Return (x, y) of the center of cell containing provided text 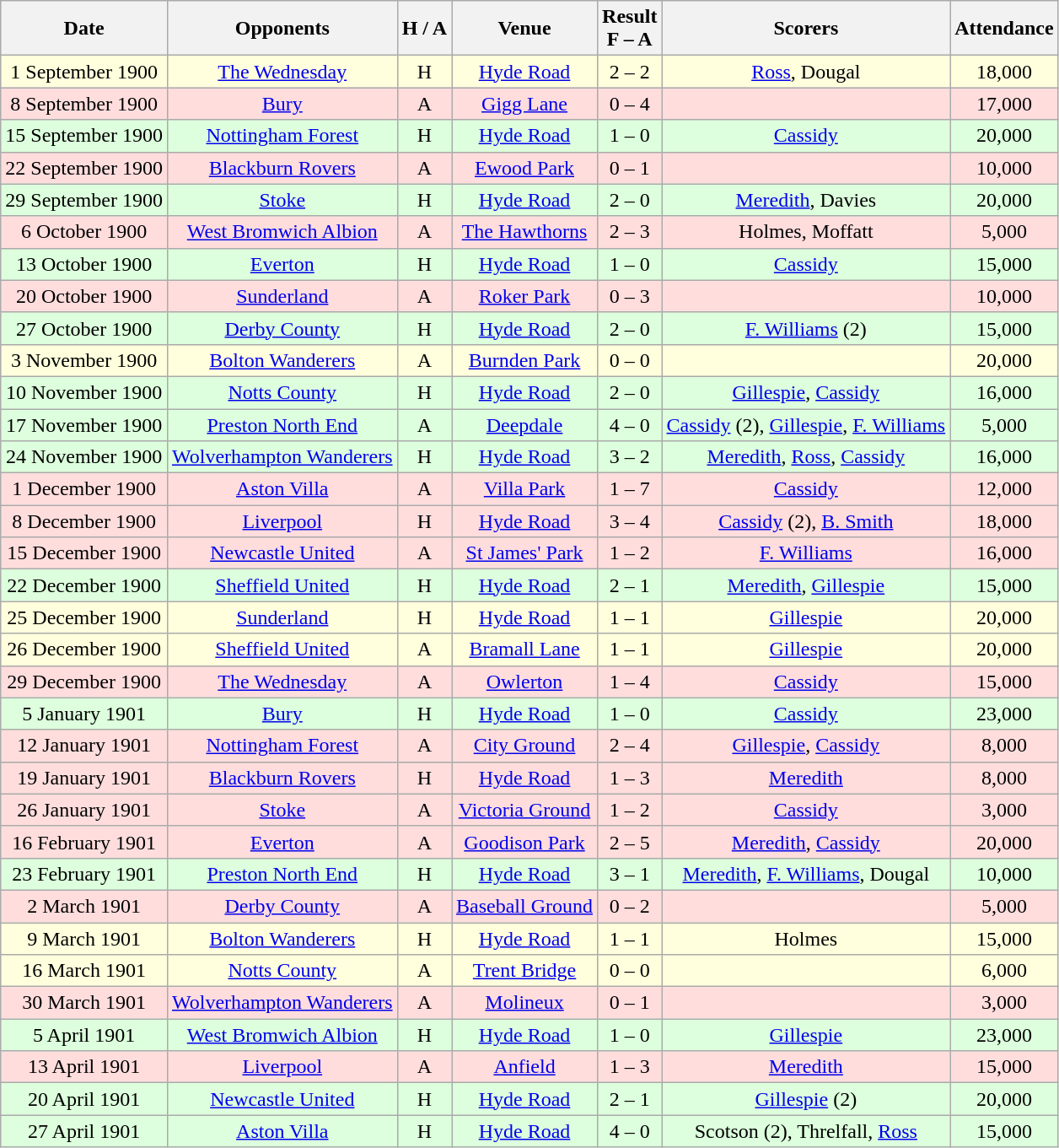
Cassidy (2), B. Smith (806, 521)
23 February 1901 (84, 874)
1 – 7 (630, 489)
0 – 3 (630, 296)
Deepdale (524, 424)
Scotson (2), Threlfall, Ross (806, 1131)
Gigg Lane (524, 104)
Victoria Ground (524, 810)
Meredith, Ross, Cassidy (806, 457)
6 October 1900 (84, 232)
H / A (424, 29)
Meredith, Cassidy (806, 842)
Owlerton (524, 682)
Meredith, Gillespie (806, 585)
Venue (524, 29)
2 – 4 (630, 746)
27 April 1901 (84, 1131)
Ewood Park (524, 168)
30 March 1901 (84, 1003)
Meredith, F. Williams, Dougal (806, 874)
8 December 1900 (84, 521)
19 January 1901 (84, 778)
Burnden Park (524, 360)
F. Williams (806, 553)
0 – 4 (630, 104)
26 January 1901 (84, 810)
16 March 1901 (84, 971)
20 October 1900 (84, 296)
15 December 1900 (84, 553)
ResultF – A (630, 29)
Holmes (806, 939)
22 December 1900 (84, 585)
1 – 4 (630, 682)
6,000 (1004, 971)
5 April 1901 (84, 1035)
10 November 1900 (84, 392)
9 March 1901 (84, 939)
Opponents (282, 29)
2 – 2 (630, 72)
Bramall Lane (524, 649)
12 January 1901 (84, 746)
0 – 2 (630, 906)
29 December 1900 (84, 682)
13 October 1900 (84, 264)
3 – 1 (630, 874)
Baseball Ground (524, 906)
Roker Park (524, 296)
24 November 1900 (84, 457)
Attendance (1004, 29)
1 September 1900 (84, 72)
2 – 5 (630, 842)
Villa Park (524, 489)
Goodison Park (524, 842)
Date (84, 29)
17 November 1900 (84, 424)
16 February 1901 (84, 842)
12,000 (1004, 489)
Cassidy (2), Gillespie, F. Williams (806, 424)
3 – 4 (630, 521)
8 September 1900 (84, 104)
22 September 1900 (84, 168)
5 January 1901 (84, 714)
Trent Bridge (524, 971)
Ross, Dougal (806, 72)
2 March 1901 (84, 906)
3 – 2 (630, 457)
Scorers (806, 29)
29 September 1900 (84, 200)
Meredith, Davies (806, 200)
15 September 1900 (84, 136)
Anfield (524, 1067)
Gillespie (2) (806, 1099)
Holmes, Moffatt (806, 232)
3 November 1900 (84, 360)
2 – 3 (630, 232)
1 December 1900 (84, 489)
27 October 1900 (84, 328)
Molineux (524, 1003)
26 December 1900 (84, 649)
20 April 1901 (84, 1099)
St James' Park (524, 553)
F. Williams (2) (806, 328)
13 April 1901 (84, 1067)
17,000 (1004, 104)
City Ground (524, 746)
25 December 1900 (84, 617)
The Hawthorns (524, 232)
